Identify which cell holds the provided text, then report its [X, Y] central coordinate. 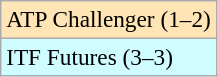
ITF Futures (3–3) [108, 57]
ATP Challenger (1–2) [108, 19]
